Identify which cell holds the provided text, then report its (X, Y) central coordinate. 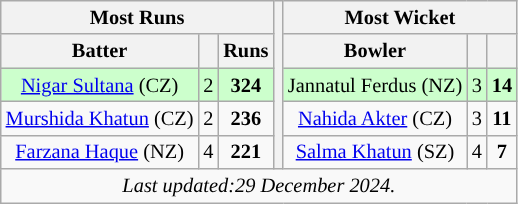
7 (502, 152)
Jannatul Ferdus (NZ) (375, 85)
Murshida Khatun (CZ) (100, 118)
236 (246, 118)
Nigar Sultana (CZ) (100, 85)
Batter (100, 51)
14 (502, 85)
Most Runs (138, 17)
Bowler (375, 51)
Most Wicket (400, 17)
324 (246, 85)
Salma Khatun (SZ) (375, 152)
Farzana Haque (NZ) (100, 152)
Runs (246, 51)
Last updated:29 December 2024. (259, 186)
Nahida Akter (CZ) (375, 118)
221 (246, 152)
11 (502, 118)
